For the text-containing cell, return its midpoint in [X, Y] coordinate format. 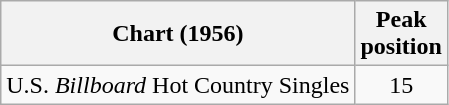
15 [401, 85]
U.S. Billboard Hot Country Singles [178, 85]
Peakposition [401, 34]
Chart (1956) [178, 34]
